Detect which cell encompasses the target text, then output its (x, y) center coordinate. 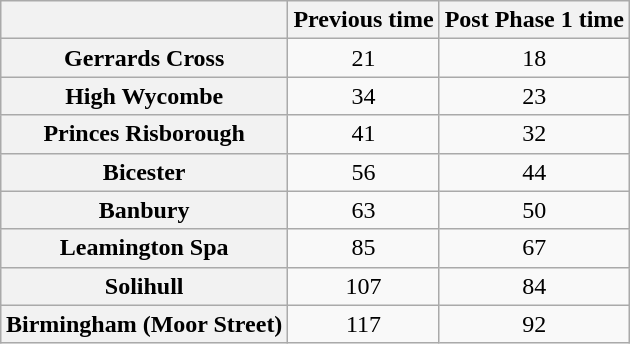
23 (534, 96)
Bicester (144, 172)
32 (534, 134)
50 (534, 210)
Banbury (144, 210)
34 (364, 96)
Solihull (144, 286)
92 (534, 324)
44 (534, 172)
Birmingham (Moor Street) (144, 324)
56 (364, 172)
84 (534, 286)
21 (364, 58)
85 (364, 248)
Princes Risborough (144, 134)
63 (364, 210)
18 (534, 58)
117 (364, 324)
High Wycombe (144, 96)
Post Phase 1 time (534, 20)
107 (364, 286)
67 (534, 248)
Leamington Spa (144, 248)
41 (364, 134)
Previous time (364, 20)
Gerrards Cross (144, 58)
